Pinpoint the cell where the given text exists, returning its [x, y] midpoint coordinate. 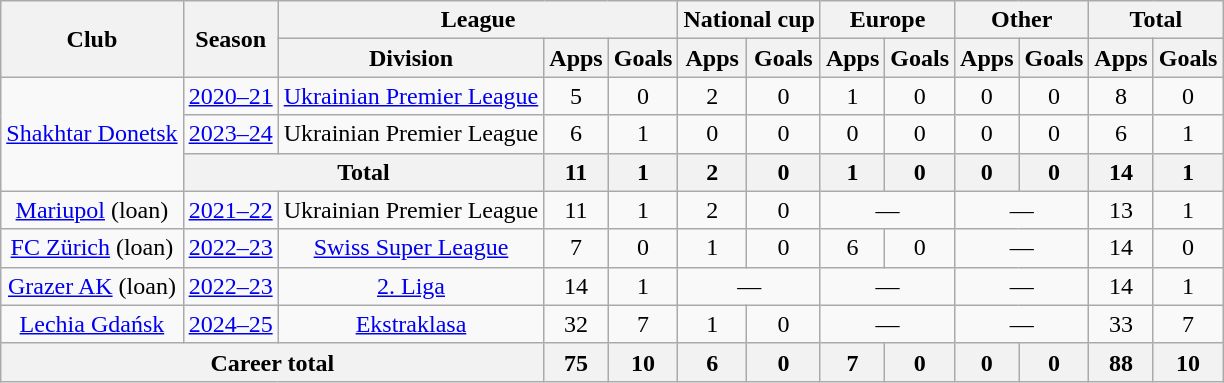
FC Zürich (loan) [92, 248]
League [478, 20]
Season [230, 39]
2020–21 [230, 96]
Career total [272, 362]
Swiss Super League [411, 248]
Division [411, 58]
2024–25 [230, 324]
33 [1121, 324]
Club [92, 39]
32 [576, 324]
Europe [887, 20]
75 [576, 362]
5 [576, 96]
Shakhtar Donetsk [92, 134]
Other [1022, 20]
88 [1121, 362]
2021–22 [230, 210]
Grazer AK (loan) [92, 286]
8 [1121, 96]
Lechia Gdańsk [92, 324]
National cup [749, 20]
Mariupol (loan) [92, 210]
2023–24 [230, 134]
2. Liga [411, 286]
Ekstraklasa [411, 324]
13 [1121, 210]
